Provide the [X, Y] coordinate of the cell's center where the given text is located.  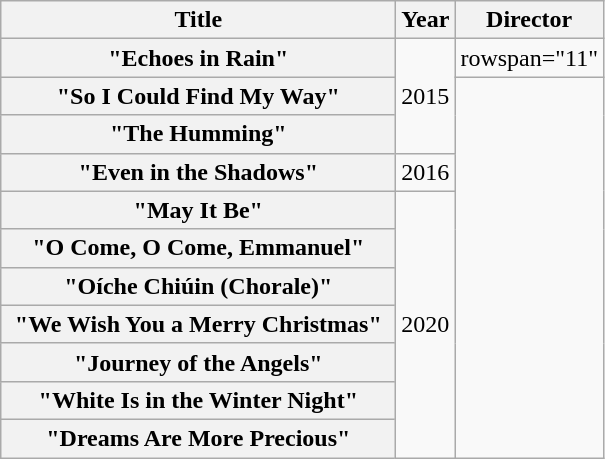
"May It Be" [198, 210]
Title [198, 20]
"Dreams Are More Precious" [198, 438]
Director [530, 20]
"So I Could Find My Way" [198, 96]
"O Come, O Come, Emmanuel" [198, 248]
2015 [426, 96]
"Echoes in Rain" [198, 58]
"The Humming" [198, 134]
"We Wish You a Merry Christmas" [198, 324]
2016 [426, 172]
Year [426, 20]
2020 [426, 324]
"Oíche Chiúin (Chorale)" [198, 286]
rowspan="11" [530, 58]
"Even in the Shadows" [198, 172]
"Journey of the Angels" [198, 362]
"White Is in the Winter Night" [198, 400]
